Determine the (X, Y) coordinate at the center of the cell enclosing the given text.  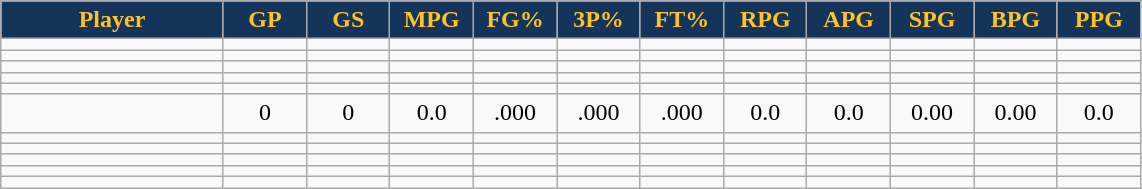
FG% (514, 20)
MPG (432, 20)
APG (848, 20)
FT% (682, 20)
PPG (1098, 20)
Player (112, 20)
RPG (766, 20)
GP (264, 20)
SPG (932, 20)
3P% (598, 20)
GS (348, 20)
BPG (1016, 20)
